Determine the [X, Y] coordinate at the center of the cell enclosing the given text.  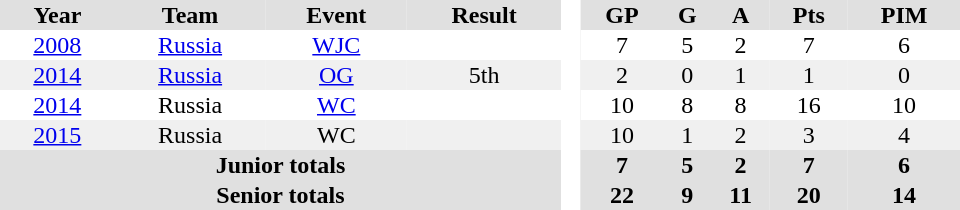
2008 [58, 45]
22 [622, 195]
Junior totals [280, 165]
Year [58, 15]
Senior totals [280, 195]
2015 [58, 135]
Team [190, 15]
4 [904, 135]
G [688, 15]
Pts [808, 15]
Result [484, 15]
Event [336, 15]
GP [622, 15]
A [741, 15]
14 [904, 195]
5th [484, 75]
16 [808, 105]
PIM [904, 15]
20 [808, 195]
WJC [336, 45]
11 [741, 195]
3 [808, 135]
9 [688, 195]
OG [336, 75]
